Locate the cell with the specified text and output its (x, y) center coordinate. 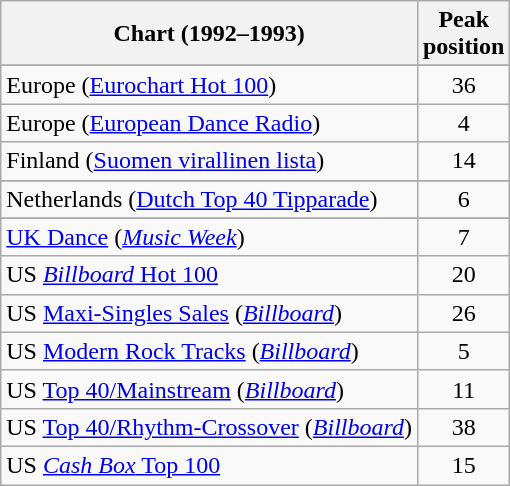
Peakposition (463, 34)
US Billboard Hot 100 (210, 275)
6 (463, 199)
US Modern Rock Tracks (Billboard) (210, 351)
26 (463, 313)
11 (463, 389)
4 (463, 123)
US Cash Box Top 100 (210, 465)
Europe (Eurochart Hot 100) (210, 85)
15 (463, 465)
38 (463, 427)
20 (463, 275)
Chart (1992–1993) (210, 34)
Europe (European Dance Radio) (210, 123)
7 (463, 237)
Finland (Suomen virallinen lista) (210, 161)
US Top 40/Mainstream (Billboard) (210, 389)
US Top 40/Rhythm-Crossover (Billboard) (210, 427)
5 (463, 351)
14 (463, 161)
US Maxi-Singles Sales (Billboard) (210, 313)
UK Dance (Music Week) (210, 237)
Netherlands (Dutch Top 40 Tipparade) (210, 199)
36 (463, 85)
